Determine the (X, Y) coordinate at the center of the cell enclosing the given text.  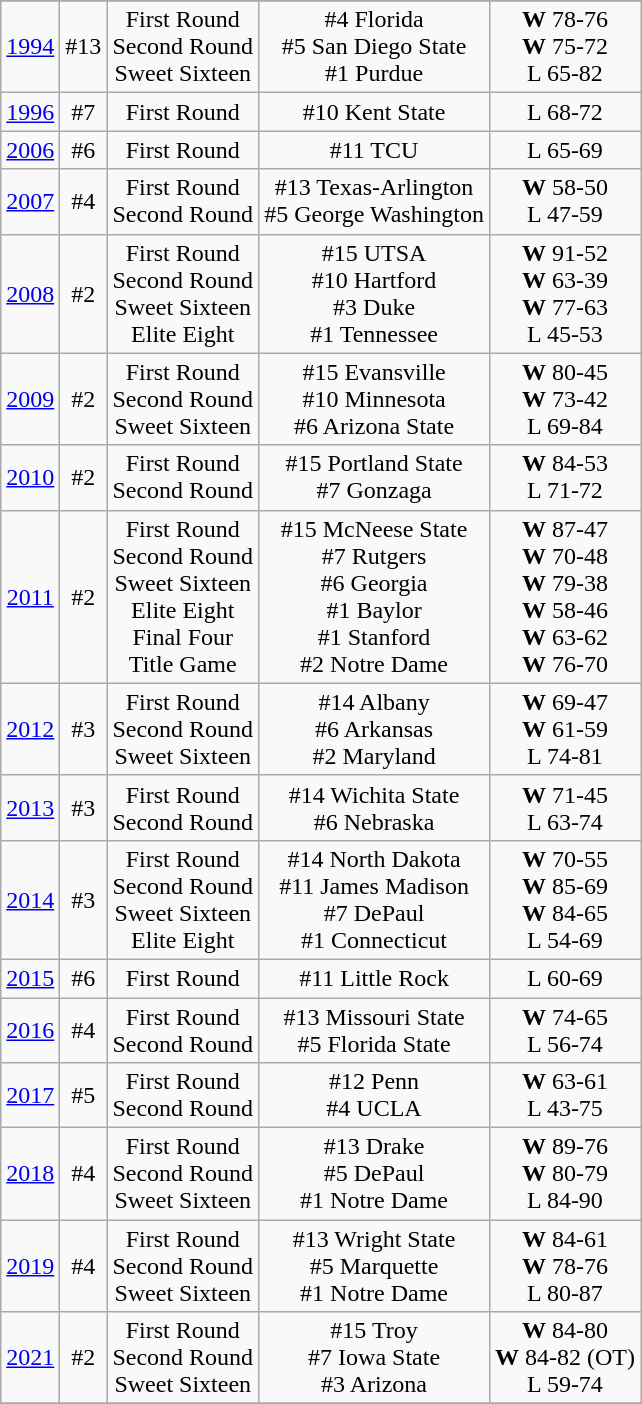
W 78-76W 75-72L 65-82 (564, 47)
#11 TCU (374, 150)
#11 Little Rock (374, 978)
2016 (30, 1030)
2011 (30, 596)
#12 Penn#4 UCLA (374, 1096)
#15 Portland State#7 Gonzaga (374, 478)
#4 Florida#5 San Diego State#1 Purdue (374, 47)
#14 Wichita State#6 Nebraska (374, 808)
W 80-45W 73-42L 69-84 (564, 399)
First RoundSecond RoundSweet SixteenElite EightFinal FourTitle Game (183, 596)
L 68-72 (564, 112)
W 87-47W 70-48W 79-38W 58-46W 63-62W 76-70 (564, 596)
2008 (30, 294)
#13 (84, 47)
W 91-52W 63-39W 77-63L 45-53 (564, 294)
W 84-53L 71-72 (564, 478)
W 71-45L 63-74 (564, 808)
#13 Wright State#5 Marquette#1 Notre Dame (374, 1266)
2009 (30, 399)
W 58-50L 47-59 (564, 202)
W 89-76W 80-79L 84-90 (564, 1174)
L 65-69 (564, 150)
2015 (30, 978)
#7 (84, 112)
W 69-47W 61-59L 74-81 (564, 729)
W 74-65L 56-74 (564, 1030)
L 60-69 (564, 978)
#15 McNeese State#7 Rutgers#6 Georgia#1 Baylor#1 Stanford#2 Notre Dame (374, 596)
W 84-61W 78-76L 80-87 (564, 1266)
#10 Kent State (374, 112)
#13 Missouri State#5 Florida State (374, 1030)
2019 (30, 1266)
#5 (84, 1096)
#14 Albany#6 Arkansas#2 Maryland (374, 729)
2018 (30, 1174)
2007 (30, 202)
W 70-55W 85-69W 84-65L 54-69 (564, 900)
#13 Texas-Arlington#5 George Washington (374, 202)
2014 (30, 900)
2017 (30, 1096)
2006 (30, 150)
1994 (30, 47)
2013 (30, 808)
2021 (30, 1358)
#13 Drake#5 DePaul#1 Notre Dame (374, 1174)
#15 Troy#7 Iowa State#3 Arizona (374, 1358)
#15 Evansville#10 Minnesota#6 Arizona State (374, 399)
2012 (30, 729)
2010 (30, 478)
W 63-61L 43-75 (564, 1096)
1996 (30, 112)
W 84-80W 84-82 (OT)L 59-74 (564, 1358)
#15 UTSA#10 Hartford#3 Duke#1 Tennessee (374, 294)
#14 North Dakota#11 James Madison#7 DePaul#1 Connecticut (374, 900)
